For the text-containing cell, return its midpoint in (X, Y) coordinate format. 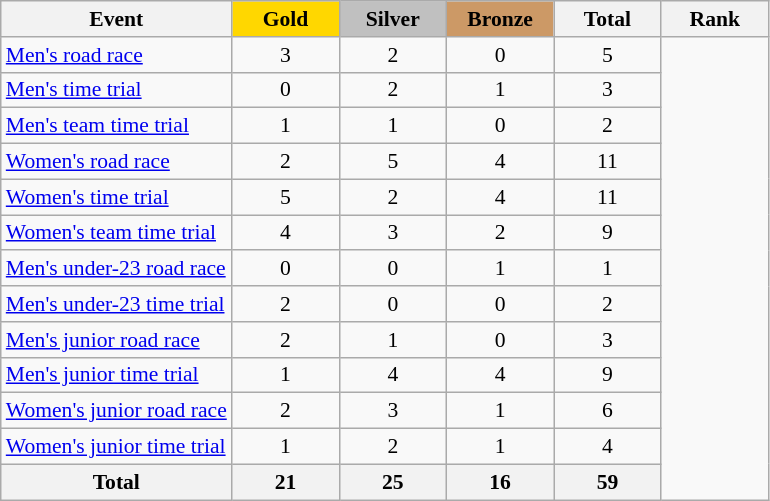
Women's junior time trial (116, 447)
16 (500, 482)
Gold (286, 19)
Women's road race (116, 162)
Event (116, 19)
Women's time trial (116, 197)
Rank (714, 19)
Men's team time trial (116, 126)
Silver (392, 19)
Men's junior time trial (116, 375)
Men's under-23 road race (116, 269)
Men's junior road race (116, 340)
Men's time trial (116, 90)
Women's junior road race (116, 411)
Women's team time trial (116, 233)
21 (286, 482)
Bronze (500, 19)
25 (392, 482)
6 (608, 411)
Men's road race (116, 55)
Men's under-23 time trial (116, 304)
59 (608, 482)
